Capture the cell that displays the provided text and extract its (x, y) central coordinate. 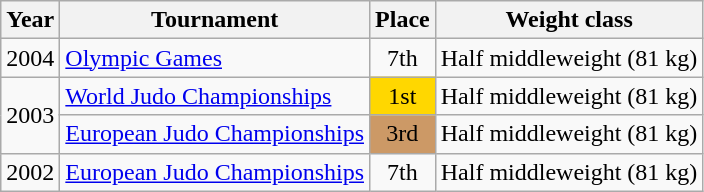
Tournament (215, 20)
Olympic Games (215, 58)
Weight class (569, 20)
2004 (30, 58)
Year (30, 20)
Place (403, 20)
2003 (30, 115)
2002 (30, 172)
3rd (403, 134)
World Judo Championships (215, 96)
1st (403, 96)
